Return (X, Y) of the center of cell containing provided text 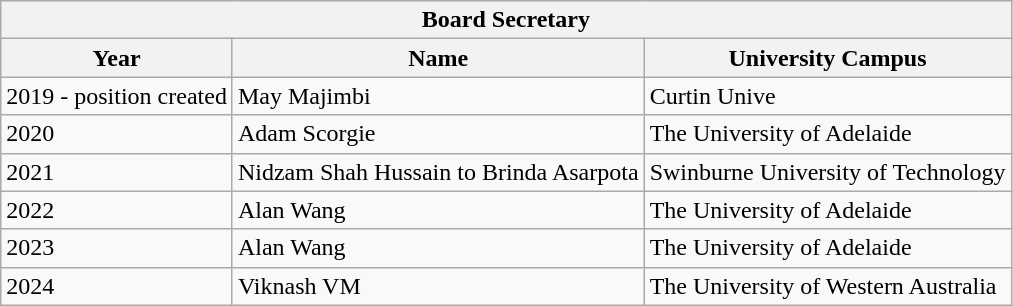
2020 (117, 134)
Adam Scorgie (438, 134)
Viknash VM (438, 286)
2022 (117, 210)
The University of Western Australia (828, 286)
2019 - position created (117, 96)
2021 (117, 172)
Curtin Unive (828, 96)
Nidzam Shah Hussain to Brinda Asarpota (438, 172)
Swinburne University of Technology (828, 172)
University Campus (828, 58)
Year (117, 58)
May Majimbi (438, 96)
2023 (117, 248)
Name (438, 58)
Board Secretary (506, 20)
2024 (117, 286)
